For the text-containing cell, return its midpoint in (X, Y) coordinate format. 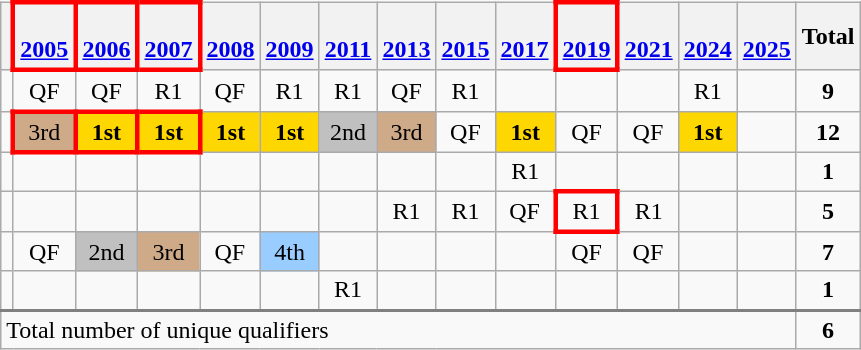
5 (828, 210)
2024 (708, 36)
6 (828, 330)
2013 (406, 36)
2008 (230, 36)
2021 (648, 36)
2015 (466, 36)
7 (828, 252)
2025 (766, 36)
2017 (526, 36)
2011 (348, 36)
2005 (44, 36)
Total (828, 36)
Total number of unique qualifiers (399, 330)
2009 (290, 36)
4th (290, 252)
9 (828, 90)
2006 (106, 36)
2019 (587, 36)
2007 (168, 36)
12 (828, 132)
